Return the (x, y) coordinate for the center point of the cell that contains the specified text.  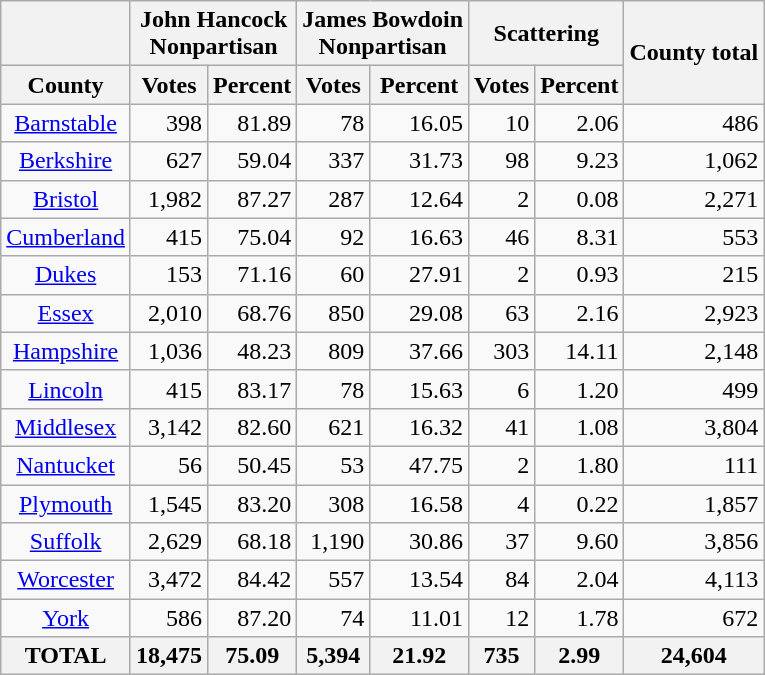
John HancockNonpartisan (213, 34)
13.54 (420, 580)
82.60 (252, 427)
Berkshire (66, 161)
553 (694, 237)
50.45 (252, 465)
2.06 (580, 123)
1,190 (334, 542)
111 (694, 465)
215 (694, 275)
75.04 (252, 237)
53 (334, 465)
30.86 (420, 542)
627 (168, 161)
98 (502, 161)
1.08 (580, 427)
735 (502, 656)
74 (334, 618)
6 (502, 389)
Hampshire (66, 351)
0.22 (580, 503)
586 (168, 618)
81.89 (252, 123)
71.16 (252, 275)
County (66, 85)
31.73 (420, 161)
84.42 (252, 580)
Nantucket (66, 465)
3,804 (694, 427)
5,394 (334, 656)
2,271 (694, 199)
84 (502, 580)
24,604 (694, 656)
16.05 (420, 123)
2.16 (580, 313)
1.80 (580, 465)
16.58 (420, 503)
68.18 (252, 542)
809 (334, 351)
68.76 (252, 313)
75.09 (252, 656)
Plymouth (66, 503)
1.20 (580, 389)
27.91 (420, 275)
2,923 (694, 313)
0.93 (580, 275)
Essex (66, 313)
3,142 (168, 427)
46 (502, 237)
1,062 (694, 161)
1.78 (580, 618)
21.92 (420, 656)
2,010 (168, 313)
557 (334, 580)
1,036 (168, 351)
398 (168, 123)
87.20 (252, 618)
4 (502, 503)
48.23 (252, 351)
2,629 (168, 542)
8.31 (580, 237)
Worcester (66, 580)
59.04 (252, 161)
York (66, 618)
2.04 (580, 580)
Lincoln (66, 389)
621 (334, 427)
James BowdoinNonpartisan (383, 34)
9.23 (580, 161)
Scattering (546, 34)
41 (502, 427)
29.08 (420, 313)
16.32 (420, 427)
14.11 (580, 351)
11.01 (420, 618)
County total (694, 52)
850 (334, 313)
47.75 (420, 465)
83.20 (252, 503)
3,472 (168, 580)
499 (694, 389)
TOTAL (66, 656)
672 (694, 618)
2.99 (580, 656)
308 (334, 503)
0.08 (580, 199)
Middlesex (66, 427)
1,857 (694, 503)
37 (502, 542)
12.64 (420, 199)
63 (502, 313)
18,475 (168, 656)
9.60 (580, 542)
287 (334, 199)
1,982 (168, 199)
10 (502, 123)
92 (334, 237)
337 (334, 161)
60 (334, 275)
153 (168, 275)
Dukes (66, 275)
Barnstable (66, 123)
2,148 (694, 351)
486 (694, 123)
83.17 (252, 389)
Suffolk (66, 542)
Cumberland (66, 237)
Bristol (66, 199)
3,856 (694, 542)
16.63 (420, 237)
15.63 (420, 389)
1,545 (168, 503)
56 (168, 465)
37.66 (420, 351)
87.27 (252, 199)
12 (502, 618)
4,113 (694, 580)
303 (502, 351)
